Identify which cell holds the provided text, then report its [x, y] central coordinate. 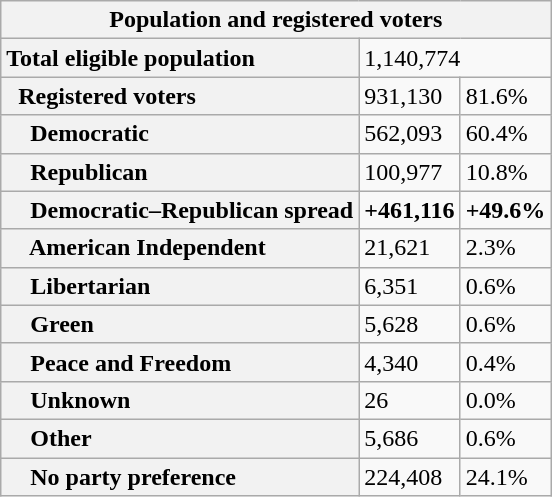
1,140,774 [455, 58]
931,130 [410, 96]
21,621 [410, 248]
0.0% [506, 400]
2.3% [506, 248]
562,093 [410, 134]
Republican [180, 172]
+49.6% [506, 210]
Democratic–Republican spread [180, 210]
American Independent [180, 248]
Unknown [180, 400]
+461,116 [410, 210]
Population and registered voters [276, 20]
Registered voters [180, 96]
Total eligible population [180, 58]
26 [410, 400]
81.6% [506, 96]
0.4% [506, 362]
4,340 [410, 362]
5,686 [410, 438]
100,977 [410, 172]
60.4% [506, 134]
224,408 [410, 477]
Other [180, 438]
10.8% [506, 172]
6,351 [410, 286]
No party preference [180, 477]
Peace and Freedom [180, 362]
5,628 [410, 324]
24.1% [506, 477]
Green [180, 324]
Democratic [180, 134]
Libertarian [180, 286]
